For the text-containing cell, return its midpoint in (X, Y) coordinate format. 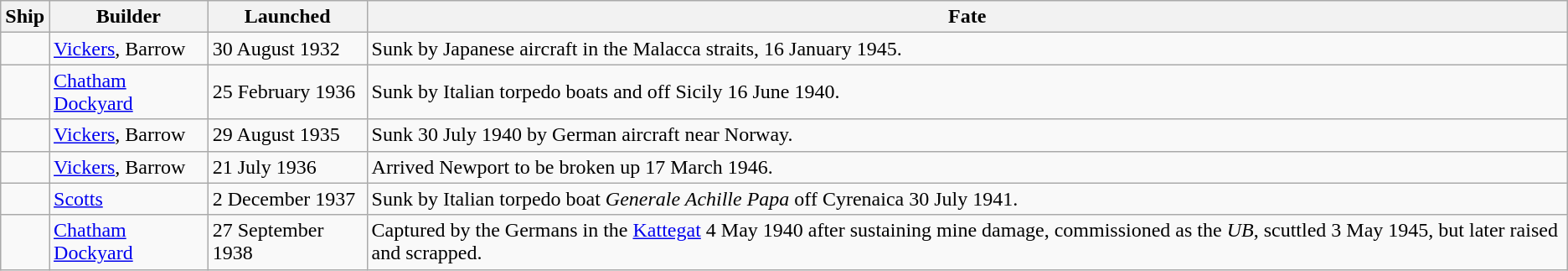
Arrived Newport to be broken up 17 March 1946. (967, 167)
Fate (967, 17)
Sunk by Italian torpedo boat Generale Achille Papa off Cyrenaica 30 July 1941. (967, 199)
30 August 1932 (287, 49)
Launched (287, 17)
25 February 1936 (287, 92)
21 July 1936 (287, 167)
29 August 1935 (287, 135)
Ship (25, 17)
Sunk by Italian torpedo boats and off Sicily 16 June 1940. (967, 92)
Sunk by Japanese aircraft in the Malacca straits, 16 January 1945. (967, 49)
Sunk 30 July 1940 by German aircraft near Norway. (967, 135)
Builder (129, 17)
Scotts (129, 199)
2 December 1937 (287, 199)
27 September 1938 (287, 242)
